Locate the cell with the specified text and output its (X, Y) center coordinate. 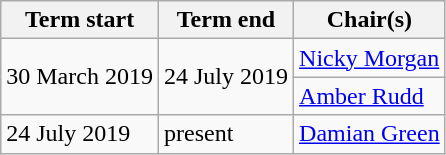
Term end (226, 20)
Chair(s) (370, 20)
Nicky Morgan (370, 58)
present (226, 134)
30 March 2019 (80, 77)
Damian Green (370, 134)
Amber Rudd (370, 96)
Term start (80, 20)
